Find where the given text appears and provide that cell's center as (X, Y) coordinate. 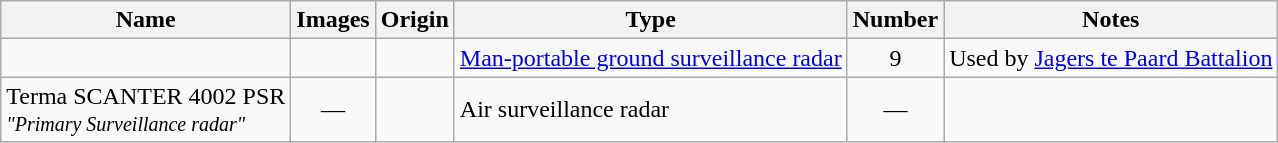
Air surveillance radar (650, 110)
Origin (414, 20)
Used by Jagers te Paard Battalion (1111, 58)
Terma SCANTER 4002 PSR"Primary Surveillance radar" (146, 110)
Notes (1111, 20)
9 (895, 58)
Images (333, 20)
Type (650, 20)
Man-portable ground surveillance radar (650, 58)
Name (146, 20)
Number (895, 20)
